Capture the cell that displays the provided text and extract its (X, Y) central coordinate. 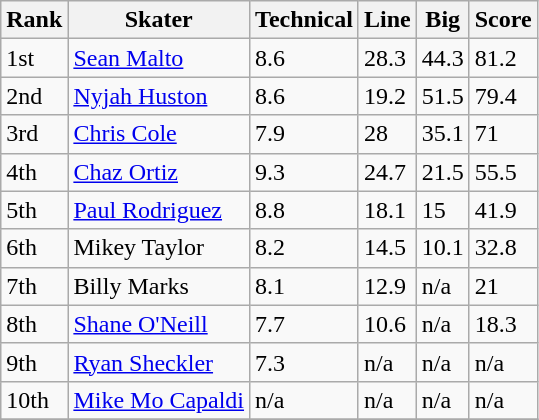
79.4 (503, 96)
Technical (304, 20)
7th (34, 286)
21.5 (442, 172)
55.5 (503, 172)
12.9 (387, 286)
Billy Marks (159, 286)
10.1 (442, 248)
4th (34, 172)
3rd (34, 134)
Sean Malto (159, 58)
24.7 (387, 172)
18.1 (387, 210)
Shane O'Neill (159, 324)
10th (34, 400)
14.5 (387, 248)
Chaz Ortiz (159, 172)
6th (34, 248)
10.6 (387, 324)
7.3 (304, 362)
32.8 (503, 248)
8th (34, 324)
Skater (159, 20)
28.3 (387, 58)
Mike Mo Capaldi (159, 400)
8.8 (304, 210)
44.3 (442, 58)
2nd (34, 96)
28 (387, 134)
71 (503, 134)
8.1 (304, 286)
Nyjah Huston (159, 96)
8.2 (304, 248)
5th (34, 210)
18.3 (503, 324)
9.3 (304, 172)
81.2 (503, 58)
15 (442, 210)
Paul Rodriguez (159, 210)
7.7 (304, 324)
Chris Cole (159, 134)
Line (387, 20)
7.9 (304, 134)
Mikey Taylor (159, 248)
Ryan Sheckler (159, 362)
51.5 (442, 96)
35.1 (442, 134)
9th (34, 362)
21 (503, 286)
41.9 (503, 210)
Score (503, 20)
Rank (34, 20)
Big (442, 20)
1st (34, 58)
19.2 (387, 96)
